Scan for the cell matching the given text and deliver its [X, Y] coordinate at center. 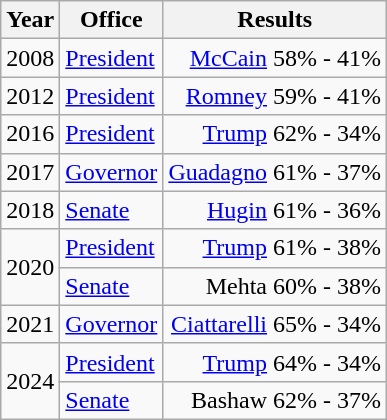
Romney 59% - 41% [275, 96]
Hugin 61% - 36% [275, 210]
Trump 61% - 38% [275, 248]
2016 [30, 134]
Office [112, 20]
Trump 64% - 34% [275, 362]
2024 [30, 381]
Guadagno 61% - 37% [275, 172]
2021 [30, 324]
Bashaw 62% - 37% [275, 400]
2008 [30, 58]
2020 [30, 267]
Mehta 60% - 38% [275, 286]
Ciattarelli 65% - 34% [275, 324]
2018 [30, 210]
Trump 62% - 34% [275, 134]
2012 [30, 96]
2017 [30, 172]
Results [275, 20]
McCain 58% - 41% [275, 58]
Year [30, 20]
